Provide the [X, Y] coordinate of the cell's center where the given text is located.  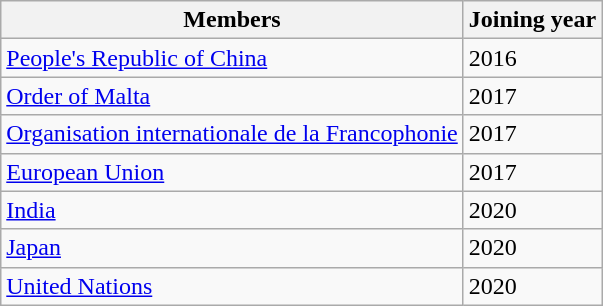
Japan [232, 248]
Order of Malta [232, 96]
Organisation internationale de la Francophonie [232, 134]
United Nations [232, 286]
European Union [232, 172]
Joining year [532, 20]
Members [232, 20]
2016 [532, 58]
India [232, 210]
People's Republic of China [232, 58]
